Capture the cell that displays the provided text and extract its (x, y) central coordinate. 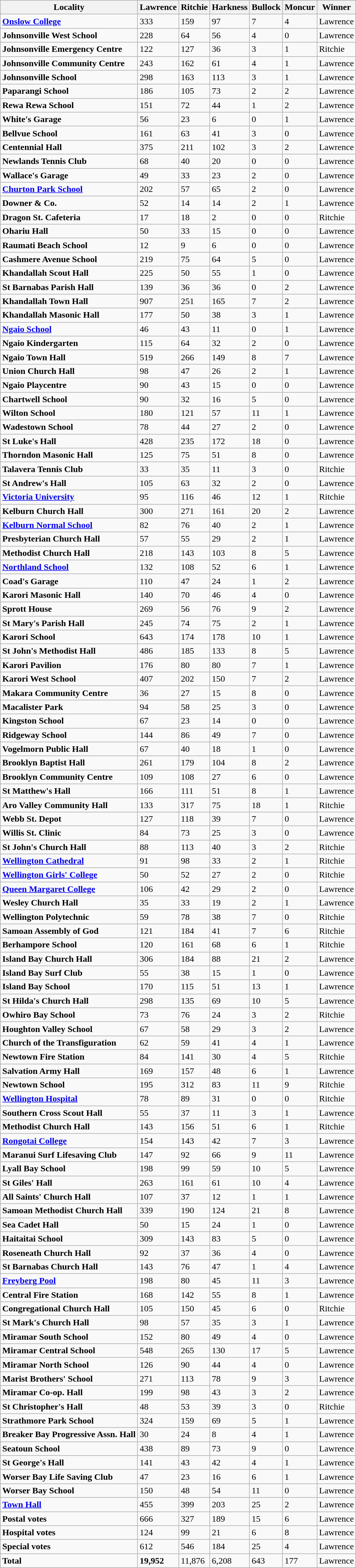
612 (158, 1547)
Worser Bay School (69, 1490)
132 (158, 567)
Wellington Cathedral (69, 861)
Paparangi School (69, 91)
407 (158, 679)
Kingston School (69, 721)
St Barnabas Church Hall (69, 1267)
31 (230, 1099)
Ohariu Hall (69, 231)
154 (158, 1141)
St John's Methodist Hall (69, 651)
St Mary's Parish Hall (69, 623)
156 (194, 1127)
190 (194, 1211)
Postal votes (69, 1519)
Ridgeway School (69, 735)
261 (158, 763)
St George's Hall (69, 1462)
97 (230, 21)
Queen Margaret College (69, 889)
455 (158, 1504)
126 (158, 1365)
St Christopher's Hall (69, 1407)
172 (230, 441)
Wellington Polytechnic (69, 917)
White's Garage (69, 119)
Ngaio Town Hall (69, 357)
Island Bay Surf Club (69, 973)
Owhiro Bay School (69, 1015)
199 (158, 1393)
74 (194, 623)
211 (194, 147)
235 (194, 441)
269 (158, 609)
203 (230, 1504)
Locality (69, 7)
Total (69, 1561)
94 (158, 707)
Kelburn Church Hall (69, 511)
Vogelmorn Public Hall (69, 749)
219 (158, 259)
Samoan Assembly of God (69, 931)
Churton Park School (69, 189)
166 (158, 791)
St Hilda's Church Hall (69, 1001)
Miramar North School (69, 1365)
72 (194, 105)
107 (158, 1197)
Downer & Co. (69, 203)
Webb St. Depot (69, 819)
Sea Cadet Hall (69, 1225)
149 (230, 357)
170 (158, 987)
Worser Bay Life Saving Club (69, 1476)
Talavera Tennis Club (69, 469)
Centennial Hall (69, 147)
62 (158, 1043)
Lyall Bay School (69, 1169)
Aro Valley Community Hall (69, 805)
907 (158, 301)
St Giles' Hall (69, 1183)
265 (194, 1351)
165 (230, 301)
Newtown School (69, 1085)
Khandallah Town Hall (69, 301)
228 (158, 35)
Dragon St. Cafeteria (69, 217)
Wesley Church Hall (69, 903)
195 (158, 1085)
Bellvue School (69, 133)
176 (158, 665)
All Saints' Church Hall (69, 1197)
86 (194, 735)
111 (194, 791)
Karori School (69, 637)
103 (230, 553)
Makara Community Centre (69, 693)
109 (158, 777)
Wellington Girls' College (69, 875)
169 (158, 1071)
Victoria University (69, 497)
19 (230, 903)
Newtown Fire Station (69, 1057)
428 (158, 441)
174 (194, 637)
Seatoun School (69, 1449)
70 (194, 595)
Rewa Rewa School (69, 105)
375 (158, 147)
144 (158, 735)
Kelburn Normal School (69, 525)
339 (158, 1211)
Miramar South School (69, 1337)
120 (158, 945)
Ngaio Kindergarten (69, 343)
St Matthew's Hall (69, 791)
486 (158, 651)
Samoan Methodist Church Hall (69, 1211)
St Andrew's Hall (69, 483)
Karori Masonic Hall (69, 595)
Harkness (230, 7)
Cashmere Avenue School (69, 259)
102 (230, 147)
Marist Brothers' School (69, 1379)
243 (158, 63)
Berhampore School (69, 945)
Macalister Park (69, 707)
Sprott House (69, 609)
Houghton Valley School (69, 1029)
Winner (337, 7)
Haitaitai School (69, 1239)
157 (194, 1071)
St Mark's Church Hall (69, 1323)
Johnsonville School (69, 77)
Ngaio School (69, 329)
Wellington Hospital (69, 1099)
Southern Cross Scout Hall (69, 1113)
Island Bay Church Hall (69, 959)
186 (158, 91)
Union Church Hall (69, 371)
135 (194, 1001)
438 (158, 1449)
26 (230, 371)
266 (194, 357)
162 (194, 63)
218 (158, 553)
163 (194, 77)
Northland School (69, 567)
Roseneath Church Hall (69, 1253)
Johnsonville West School (69, 35)
178 (230, 637)
Willis St. Clinic (69, 833)
Rongotai College (69, 1141)
Congregational Church Hall (69, 1309)
666 (158, 1519)
54 (230, 1490)
65 (230, 189)
6,208 (230, 1561)
152 (158, 1337)
53 (194, 1407)
309 (158, 1239)
Strathmore Park School (69, 1421)
312 (194, 1085)
Coad's Garage (69, 581)
106 (158, 889)
Salvation Army Hall (69, 1071)
168 (158, 1294)
327 (194, 1519)
Karori West School (69, 679)
546 (194, 1547)
225 (158, 273)
St John's Church Hall (69, 847)
Wilton School (69, 413)
95 (158, 497)
122 (158, 49)
140 (158, 595)
St Barnabas Parish Hall (69, 287)
13 (266, 987)
Brooklyn Baptist Hall (69, 763)
179 (194, 763)
Hospital votes (69, 1533)
Karori Pavilion (69, 665)
Town Hall (69, 1504)
245 (158, 623)
St Luke's Hall (69, 441)
Miramar Co-op. Hall (69, 1393)
Wallace's Garage (69, 175)
Freyberg Pool (69, 1281)
Onslow College (69, 21)
116 (194, 497)
399 (194, 1504)
Bullock (266, 7)
324 (158, 1421)
Presbyterian Church Hall (69, 539)
Ngaio Playcentre (69, 385)
Chartwell School (69, 399)
Central Fire Station (69, 1294)
11,876 (194, 1561)
125 (158, 455)
19,952 (158, 1561)
104 (230, 763)
333 (158, 21)
118 (194, 819)
548 (158, 1351)
Wadestown School (69, 427)
Thorndon Masonic Hall (69, 455)
Moncur (300, 7)
139 (158, 287)
Khandallah Scout Hall (69, 273)
251 (194, 301)
Johnsonville Community Centre (69, 63)
Special votes (69, 1547)
Breaker Bay Progressive Assn. Hall (69, 1435)
185 (194, 651)
189 (230, 1519)
263 (158, 1183)
82 (158, 525)
306 (158, 959)
Raumati Beach School (69, 245)
151 (158, 105)
130 (230, 1351)
Johnsonville Emergency Centre (69, 49)
180 (158, 413)
519 (158, 357)
Maranui Surf Lifesaving Club (69, 1155)
66 (230, 1155)
317 (194, 805)
91 (158, 861)
Brooklyn Community Centre (69, 777)
Island Bay School (69, 987)
300 (158, 511)
Church of the Transfiguration (69, 1043)
Newlands Tennis Club (69, 161)
147 (158, 1155)
Khandallah Masonic Hall (69, 315)
110 (158, 581)
142 (194, 1294)
Miramar Central School (69, 1351)
